Return the (X, Y) coordinate for the center point of the cell that contains the specified text.  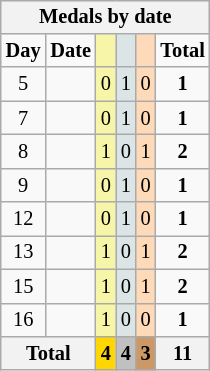
12 (24, 219)
15 (24, 286)
Day (24, 51)
16 (24, 320)
Medals by date (106, 17)
8 (24, 152)
13 (24, 253)
5 (24, 84)
3 (146, 354)
7 (24, 118)
9 (24, 185)
11 (183, 354)
Date (71, 51)
